Locate the cell with the specified text and output its (X, Y) center coordinate. 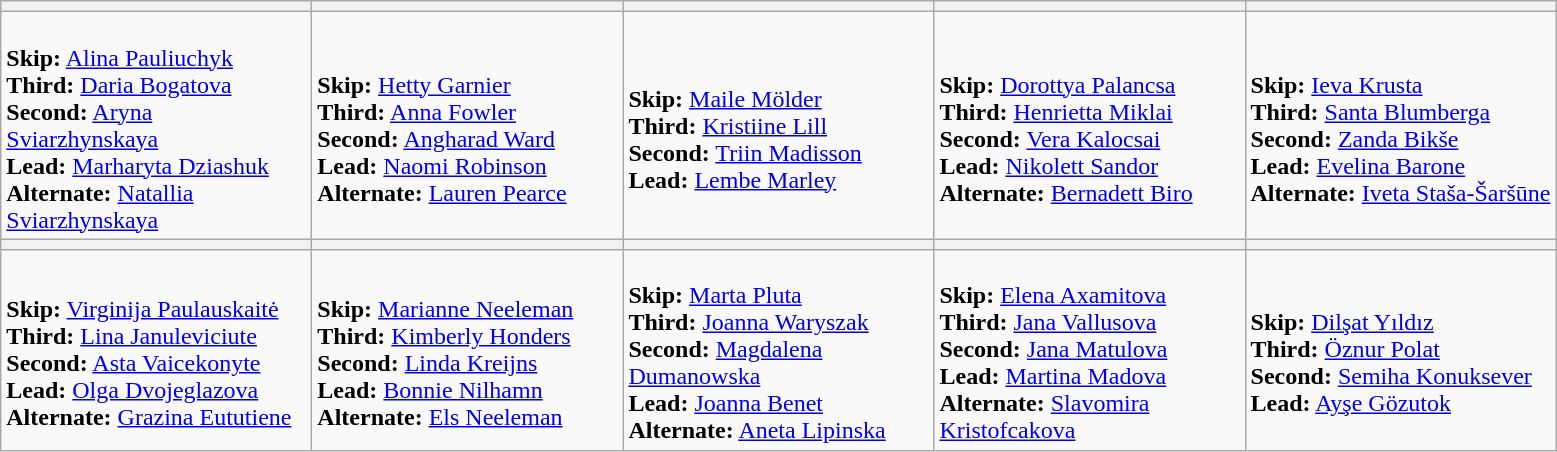
Skip: Marianne Neeleman Third: Kimberly Honders Second: Linda Kreijns Lead: Bonnie Nilhamn Alternate: Els Neeleman (468, 350)
Skip: Marta Pluta Third: Joanna Waryszak Second: Magdalena Dumanowska Lead: Joanna Benet Alternate: Aneta Lipinska (778, 350)
Skip: Alina Pauliuchyk Third: Daria Bogatova Second: Aryna Sviarzhynskaya Lead: Marharyta Dziashuk Alternate: Natallia Sviarzhynskaya (156, 126)
Skip: Maile Mölder Third: Kristiine Lill Second: Triin Madisson Lead: Lembe Marley (778, 126)
Skip: Dilşat Yıldız Third: Öznur Polat Second: Semiha Konuksever Lead: Ayşe Gözutok (1400, 350)
Skip: Hetty Garnier Third: Anna Fowler Second: Angharad Ward Lead: Naomi Robinson Alternate: Lauren Pearce (468, 126)
Skip: Virginija Paulauskaitė Third: Lina Januleviciute Second: Asta Vaicekonyte Lead: Olga Dvojeglazova Alternate: Grazina Eututiene (156, 350)
Skip: Ieva Krusta Third: Santa Blumberga Second: Zanda Bikše Lead: Evelina Barone Alternate: Iveta Staša-Šaršūne (1400, 126)
Skip: Elena Axamitova Third: Jana Vallusova Second: Jana Matulova Lead: Martina Madova Alternate: Slavomira Kristofcakova (1090, 350)
Skip: Dorottya Palancsa Third: Henrietta Miklai Second: Vera Kalocsai Lead: Nikolett Sandor Alternate: Bernadett Biro (1090, 126)
